Search for the cell housing the specified text and yield its [X, Y] center coordinate. 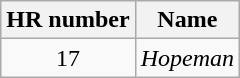
Name [187, 20]
HR number [68, 20]
Hopeman [187, 58]
17 [68, 58]
